Search for the cell housing the specified text and yield its (x, y) center coordinate. 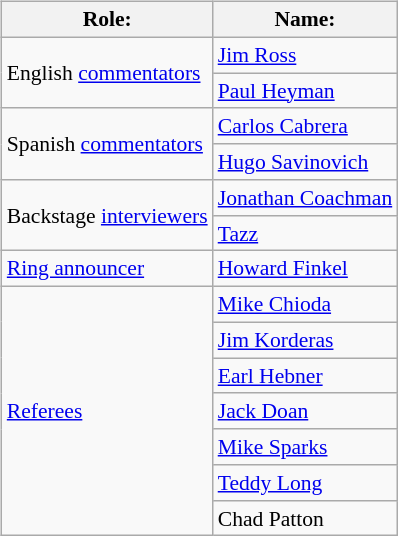
Spanish commentators (108, 144)
Hugo Savinovich (306, 162)
Earl Hebner (306, 376)
Jim Ross (306, 55)
Mike Sparks (306, 447)
Tazz (306, 233)
Jonathan Coachman (306, 198)
English commentators (108, 72)
Role: (108, 20)
Teddy Long (306, 483)
Jack Doan (306, 411)
Mike Chioda (306, 305)
Referees (108, 412)
Name: (306, 20)
Jim Korderas (306, 340)
Ring announcer (108, 269)
Chad Patton (306, 518)
Backstage interviewers (108, 216)
Paul Heyman (306, 91)
Howard Finkel (306, 269)
Carlos Cabrera (306, 126)
